Return [X, Y] of the center of cell containing provided text 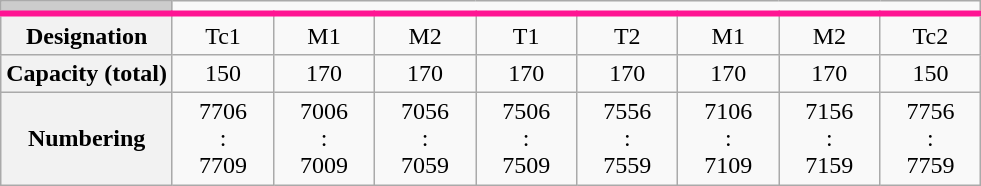
T1 [526, 34]
Numbering [87, 138]
7106:7109 [728, 138]
7056:7059 [426, 138]
Capacity (total) [87, 73]
7006:7009 [324, 138]
7156:7159 [830, 138]
Designation [87, 34]
Tc1 [222, 34]
T2 [628, 34]
7756:7759 [930, 138]
7556:7559 [628, 138]
7706:7709 [222, 138]
Tc2 [930, 34]
7506:7509 [526, 138]
